Return the (X, Y) coordinate for the center point of the cell that contains the specified text.  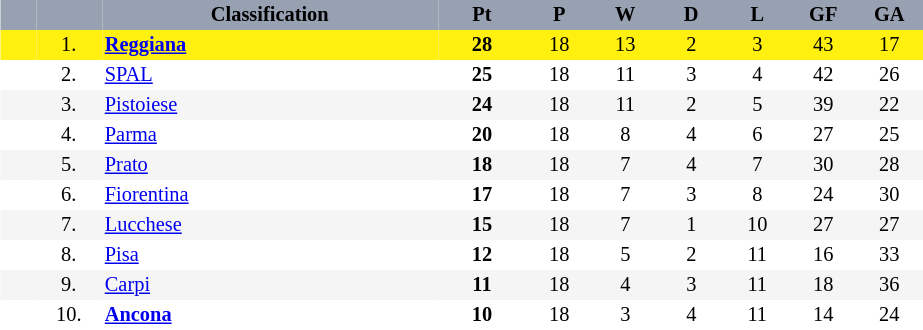
7. (69, 225)
26 (889, 75)
12 (482, 255)
Reggiana (270, 45)
10. (69, 315)
3. (69, 105)
SPAL (270, 75)
GA (889, 15)
9. (69, 285)
Parma (270, 135)
W (625, 15)
43 (823, 45)
GF (823, 15)
1 (691, 225)
20 (482, 135)
42 (823, 75)
16 (823, 255)
L (757, 15)
14 (823, 315)
5. (69, 165)
Classification (270, 15)
4. (69, 135)
Pistoiese (270, 105)
Pisa (270, 255)
8. (69, 255)
2. (69, 75)
6. (69, 195)
13 (625, 45)
39 (823, 105)
Ancona (270, 315)
Prato (270, 165)
P (559, 15)
15 (482, 225)
Lucchese (270, 225)
22 (889, 105)
6 (757, 135)
D (691, 15)
36 (889, 285)
1. (69, 45)
Pt (482, 15)
Carpi (270, 285)
33 (889, 255)
Fiorentina (270, 195)
